Detect which cell encompasses the target text, then output its (X, Y) center coordinate. 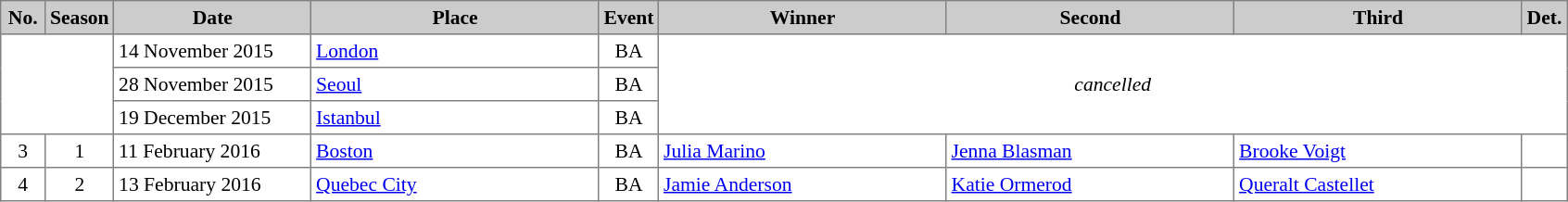
Quebec City (455, 184)
Istanbul (455, 118)
14 November 2015 (213, 51)
Second (1090, 18)
cancelled (1113, 84)
Winner (803, 18)
19 December 2015 (213, 118)
Julia Marino (803, 151)
Season (80, 18)
2 (80, 184)
No. (23, 18)
Date (213, 18)
11 February 2016 (213, 151)
Katie Ormerod (1090, 184)
Brooke Voigt (1378, 151)
Boston (455, 151)
28 November 2015 (213, 84)
Det. (1544, 18)
Jamie Anderson (803, 184)
Event (628, 18)
Jenna Blasman (1090, 151)
1 (80, 151)
Place (455, 18)
Queralt Castellet (1378, 184)
13 February 2016 (213, 184)
4 (23, 184)
3 (23, 151)
Seoul (455, 84)
Third (1378, 18)
London (455, 51)
